Extract the (X, Y) coordinate from the center of the cell holding the provided text.  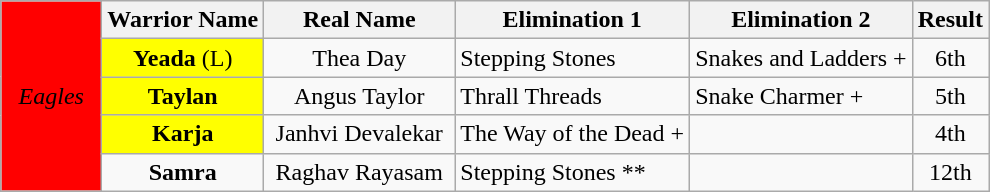
Snake Charmer + (802, 96)
Raghav Rayasam (360, 172)
Angus Taylor (360, 96)
Karja (183, 134)
Warrior Name (183, 20)
Elimination 1 (572, 20)
4th (950, 134)
Eagles (52, 96)
Real Name (360, 20)
Result (950, 20)
Janhvi Devalekar (360, 134)
Thrall Threads (572, 96)
Samra (183, 172)
6th (950, 58)
Thea Day (360, 58)
Snakes and Ladders + (802, 58)
Stepping Stones (572, 58)
Taylan (183, 96)
5th (950, 96)
The Way of the Dead + (572, 134)
12th (950, 172)
Stepping Stones ** (572, 172)
Yeada (L) (183, 58)
Elimination 2 (802, 20)
